Locate the cell with the specified text and output its [X, Y] center coordinate. 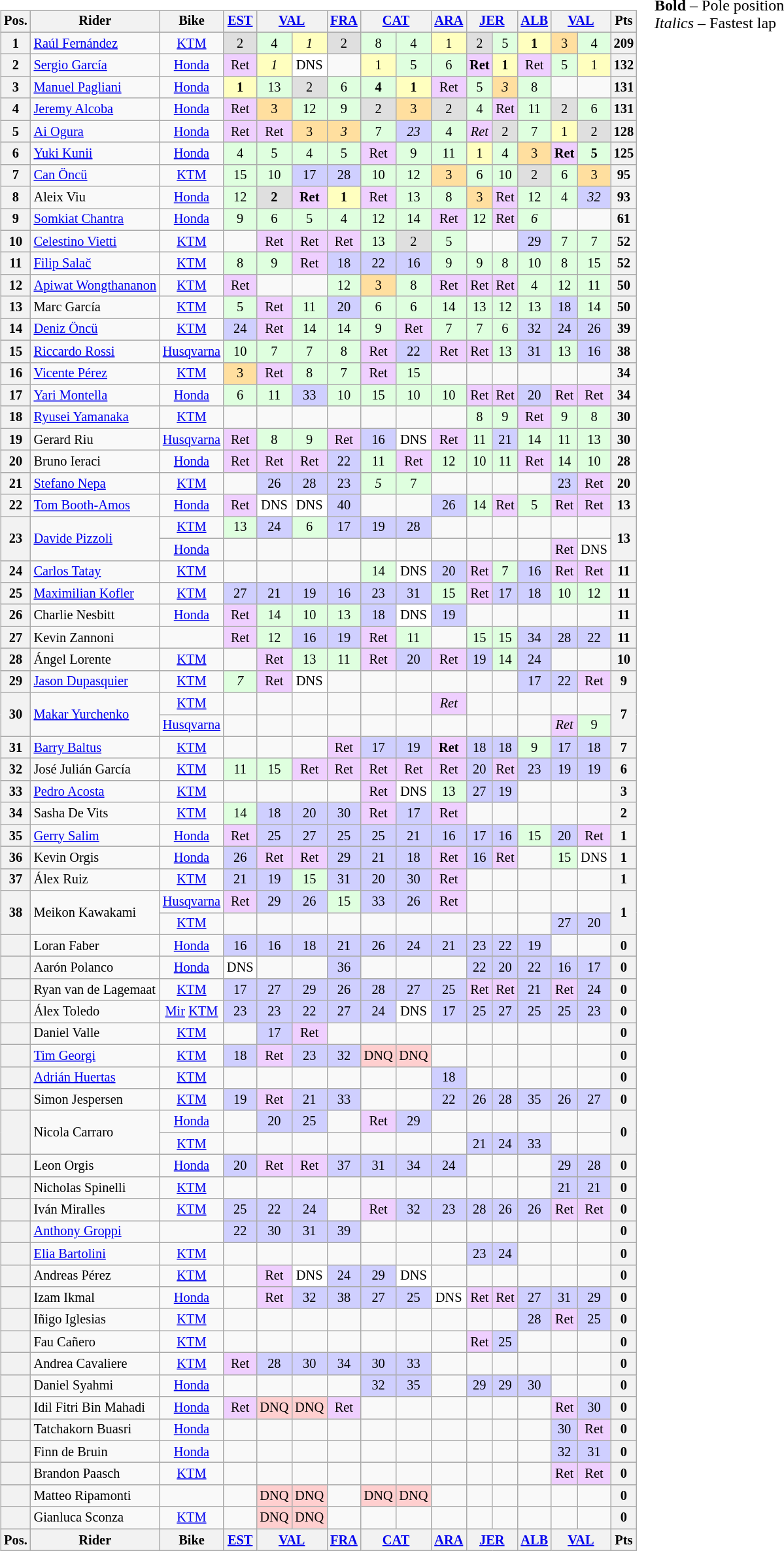
Tim Georgi [95, 1055]
Daniel Syahmi [95, 1386]
Loran Faber [95, 946]
Davide Pizzoli [95, 539]
José Julián García [95, 770]
Iván Miralles [95, 1210]
Adrián Huertas [95, 1078]
Yari Montella [95, 396]
Vicente Pérez [95, 373]
209 [624, 43]
Finn de Bruin [95, 1452]
125 [624, 154]
Marc García [95, 307]
132 [624, 65]
Carlos Tatay [95, 571]
Jason Dupasquier [95, 681]
Pedro Acosta [95, 792]
Ángel Lorente [95, 660]
Nicholas Spinelli [95, 1187]
Nicola Carraro [95, 1133]
Manuel Pagliani [95, 88]
Aleix Viu [95, 197]
Daniel Valle [95, 1034]
Aarón Polanco [95, 968]
Elia Bartolini [95, 1253]
Álex Ruiz [95, 879]
Raúl Fernández [95, 43]
40 [344, 505]
Riccardo Rossi [95, 351]
Celestino Vietti [95, 241]
Barry Baltus [95, 747]
Mir KTM [192, 1012]
Meikon Kawakami [95, 913]
Matteo Ripamonti [95, 1496]
Tom Booth-Amos [95, 505]
128 [624, 131]
Iñigo Iglesias [95, 1320]
Can Öncü [95, 175]
Gianluca Sconza [95, 1518]
Andreas Pérez [95, 1276]
Yuki Kunii [95, 154]
Jeremy Alcoba [95, 109]
Álex Toledo [95, 1012]
Ryusei Yamanaka [95, 417]
Kevin Orgis [95, 858]
93 [624, 197]
Izam Ikmal [95, 1298]
Fau Cañero [95, 1342]
Kevin Zannoni [95, 638]
Bruno Ieraci [95, 462]
Leon Orgis [95, 1166]
Makar Yurchenko [95, 714]
Brandon Paasch [95, 1474]
Stefano Nepa [95, 483]
Sergio García [95, 65]
Gerard Riu [95, 439]
Maximilian Kofler [95, 594]
Andrea Cavaliere [95, 1364]
Idil Fitri Bin Mahadi [95, 1408]
Gerry Salim [95, 836]
61 [624, 220]
Simon Jespersen [95, 1100]
Ryan van de Lagemaat [95, 990]
Sasha De Vits [95, 813]
Apiwat Wongthananon [95, 286]
Anthony Groppi [95, 1232]
Ai Ogura [95, 131]
Charlie Nesbitt [95, 615]
Somkiat Chantra [95, 220]
Tatchakorn Buasri [95, 1430]
Deniz Öncü [95, 330]
95 [624, 175]
Filip Salač [95, 264]
